For the text-containing cell, return its midpoint in (X, Y) coordinate format. 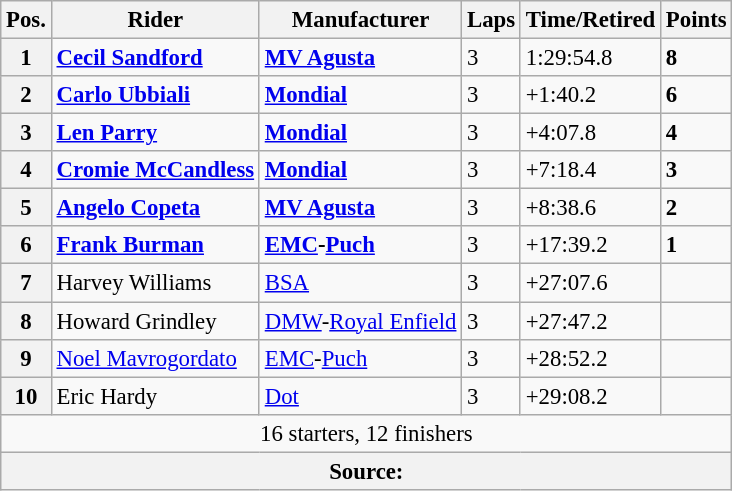
Laps (492, 20)
Time/Retired (590, 20)
+7:18.4 (590, 170)
5 (26, 208)
10 (26, 396)
Cecil Sandford (155, 58)
+8:38.6 (590, 208)
Dot (360, 396)
Angelo Copeta (155, 208)
Howard Grindley (155, 321)
Manufacturer (360, 20)
Eric Hardy (155, 396)
9 (26, 358)
+1:40.2 (590, 95)
16 starters, 12 finishers (366, 433)
Frank Burman (155, 245)
+27:47.2 (590, 321)
+28:52.2 (590, 358)
+29:08.2 (590, 396)
+4:07.8 (590, 133)
+27:07.6 (590, 283)
1:29:54.8 (590, 58)
Noel Mavrogordato (155, 358)
Rider (155, 20)
7 (26, 283)
Carlo Ubbiali (155, 95)
Points (696, 20)
Harvey Williams (155, 283)
DMW-Royal Enfield (360, 321)
BSA (360, 283)
Pos. (26, 20)
Source: (366, 471)
Cromie McCandless (155, 170)
Len Parry (155, 133)
+17:39.2 (590, 245)
